Output the [X, Y] coordinate of the center of the cell containing the given text.  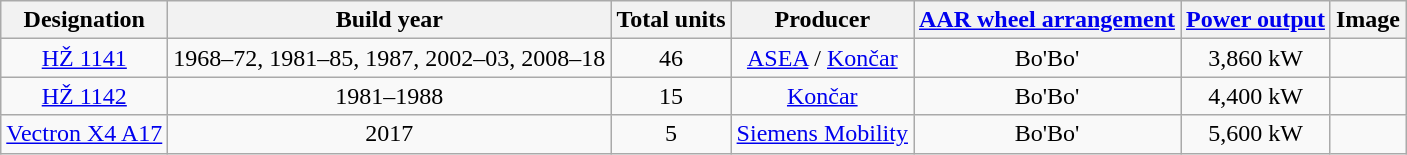
Končar [822, 96]
5,600 kW [1255, 134]
HŽ 1142 [84, 96]
HŽ 1141 [84, 58]
ASEA / Končar [822, 58]
Build year [390, 20]
2017 [390, 134]
1981–1988 [390, 96]
4,400 kW [1255, 96]
3,860 kW [1255, 58]
5 [671, 134]
AAR wheel arrangement [1048, 20]
Vectron X4 A17 [84, 134]
15 [671, 96]
Power output [1255, 20]
46 [671, 58]
Image [1368, 20]
1968–72, 1981–85, 1987, 2002–03, 2008–18 [390, 58]
Total units [671, 20]
Producer [822, 20]
Designation [84, 20]
Siemens Mobility [822, 134]
